Scan for the cell matching the given text and deliver its [X, Y] coordinate at center. 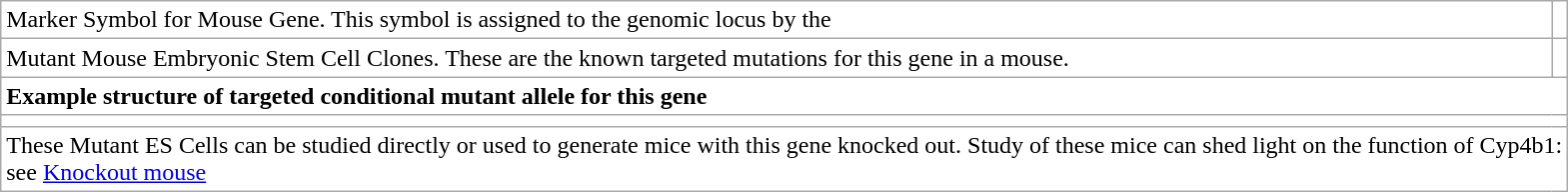
Marker Symbol for Mouse Gene. This symbol is assigned to the genomic locus by the [777, 20]
Mutant Mouse Embryonic Stem Cell Clones. These are the known targeted mutations for this gene in a mouse. [777, 58]
Example structure of targeted conditional mutant allele for this gene [784, 96]
